Scan for the cell matching the given text and deliver its (x, y) coordinate at center. 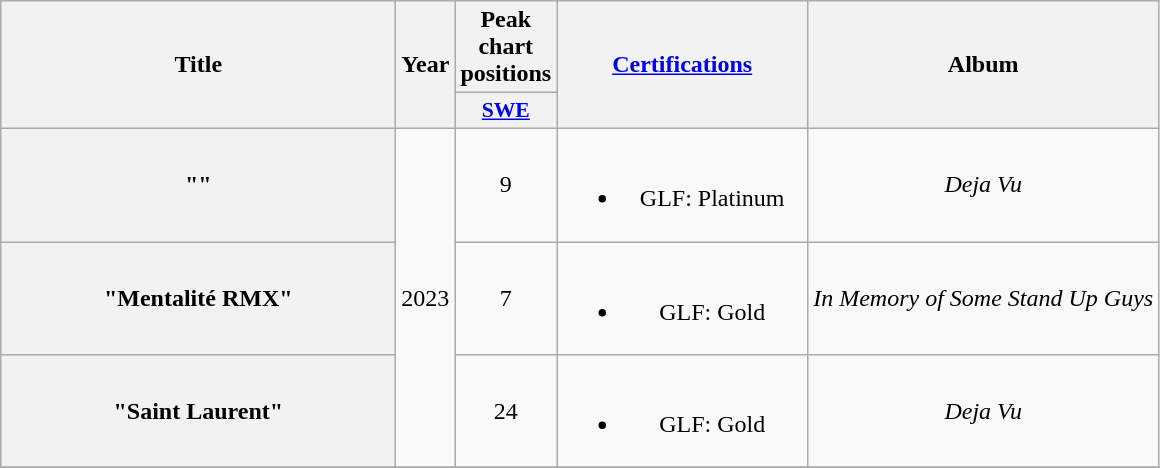
Certifications (682, 65)
"Mentalité RMX" (198, 298)
Album (984, 65)
Peak chart positions (506, 47)
Title (198, 65)
GLF: Platinum (682, 184)
"" (198, 184)
2023 (426, 298)
24 (506, 412)
Year (426, 65)
7 (506, 298)
In Memory of Some Stand Up Guys (984, 298)
SWE (506, 111)
"Saint Laurent" (198, 412)
9 (506, 184)
